Scan for the cell matching the given text and deliver its (x, y) coordinate at center. 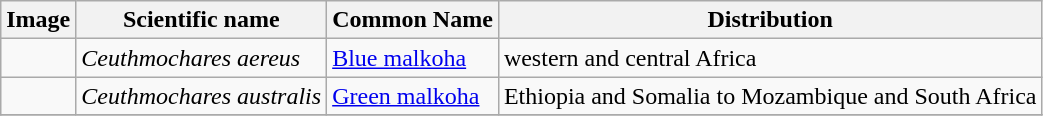
Common Name (413, 20)
Blue malkoha (413, 58)
Ceuthmochares aereus (202, 58)
western and central Africa (770, 58)
Ethiopia and Somalia to Mozambique and South Africa (770, 96)
Distribution (770, 20)
Ceuthmochares australis (202, 96)
Scientific name (202, 20)
Image (38, 20)
Green malkoha (413, 96)
